Scan for the cell matching the given text and deliver its [X, Y] coordinate at center. 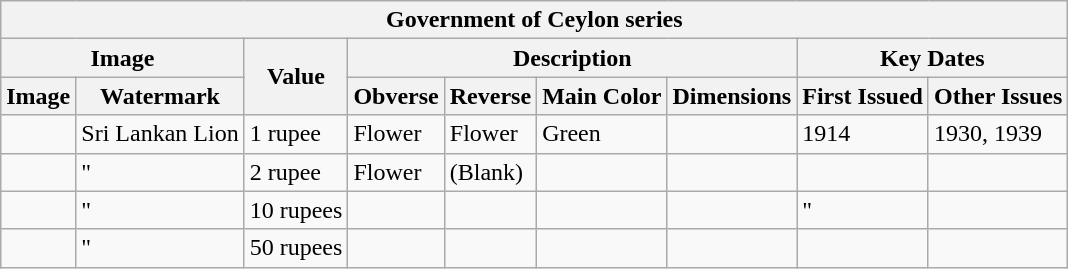
Dimensions [732, 96]
Main Color [602, 96]
1930, 1939 [998, 134]
1 rupee [296, 134]
Value [296, 77]
1914 [863, 134]
Government of Ceylon series [534, 20]
2 rupee [296, 172]
Green [602, 134]
10 rupees [296, 210]
Watermark [160, 96]
Key Dates [932, 58]
Reverse [490, 96]
(Blank) [490, 172]
Sri Lankan Lion [160, 134]
Description [572, 58]
First Issued [863, 96]
Other Issues [998, 96]
Obverse [396, 96]
50 rupees [296, 248]
